Extract the [X, Y] coordinate from the center of the cell holding the provided text.  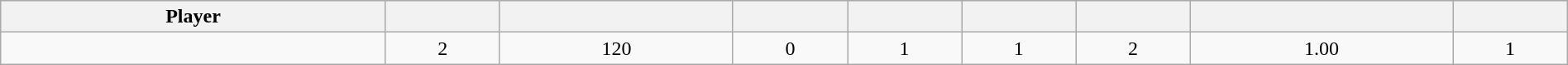
0 [790, 48]
1.00 [1322, 48]
Player [194, 17]
120 [616, 48]
